Scan for the cell matching the given text and deliver its [x, y] coordinate at center. 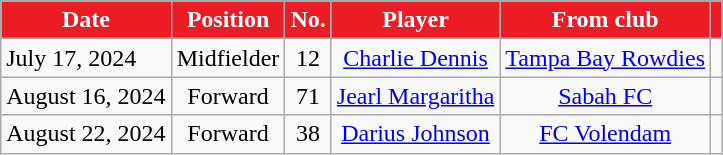
Darius Johnson [416, 134]
38 [308, 134]
No. [308, 20]
July 17, 2024 [86, 58]
Midfielder [228, 58]
12 [308, 58]
Tampa Bay Rowdies [606, 58]
Date [86, 20]
From club [606, 20]
71 [308, 96]
Position [228, 20]
Sabah FC [606, 96]
Charlie Dennis [416, 58]
Jearl Margaritha [416, 96]
August 16, 2024 [86, 96]
Player [416, 20]
August 22, 2024 [86, 134]
FC Volendam [606, 134]
